For the text-containing cell, return its midpoint in [x, y] coordinate format. 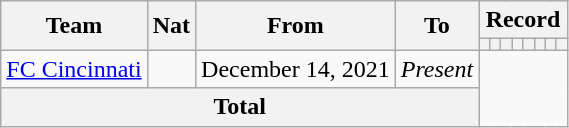
FC Cincinnati [74, 69]
To [436, 26]
Record [523, 20]
From [296, 26]
Present [436, 69]
Total [240, 107]
December 14, 2021 [296, 69]
Team [74, 26]
Nat [171, 26]
